Extract the (X, Y) coordinate from the center of the cell holding the provided text.  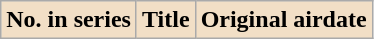
No. in series (69, 20)
Original airdate (284, 20)
Title (166, 20)
